Find where the given text appears and provide that cell's center as [x, y] coordinate. 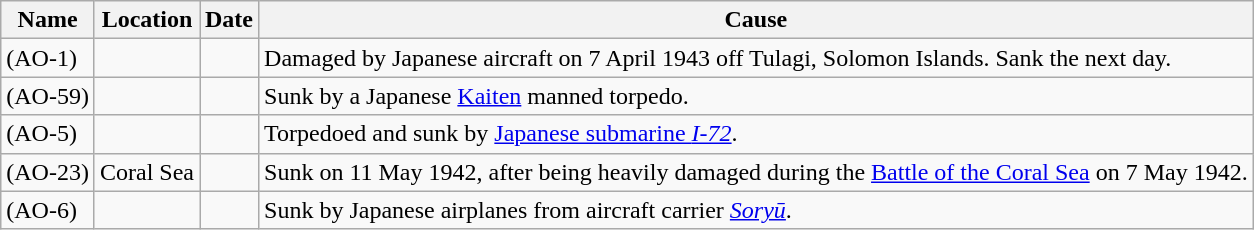
(AO-23) [48, 172]
Cause [756, 20]
Coral Sea [146, 172]
Sunk on 11 May 1942, after being heavily damaged during the Battle of the Coral Sea on 7 May 1942. [756, 172]
(AO-1) [48, 58]
(AO-5) [48, 134]
(AO-59) [48, 96]
Name [48, 20]
Sunk by Japanese airplanes from aircraft carrier Soryū. [756, 210]
Sunk by a Japanese Kaiten manned torpedo. [756, 96]
Torpedoed and sunk by Japanese submarine I-72. [756, 134]
(AO-6) [48, 210]
Damaged by Japanese aircraft on 7 April 1943 off Tulagi, Solomon Islands. Sank the next day. [756, 58]
Location [146, 20]
Date [230, 20]
